Scan for the cell matching the given text and deliver its (X, Y) coordinate at center. 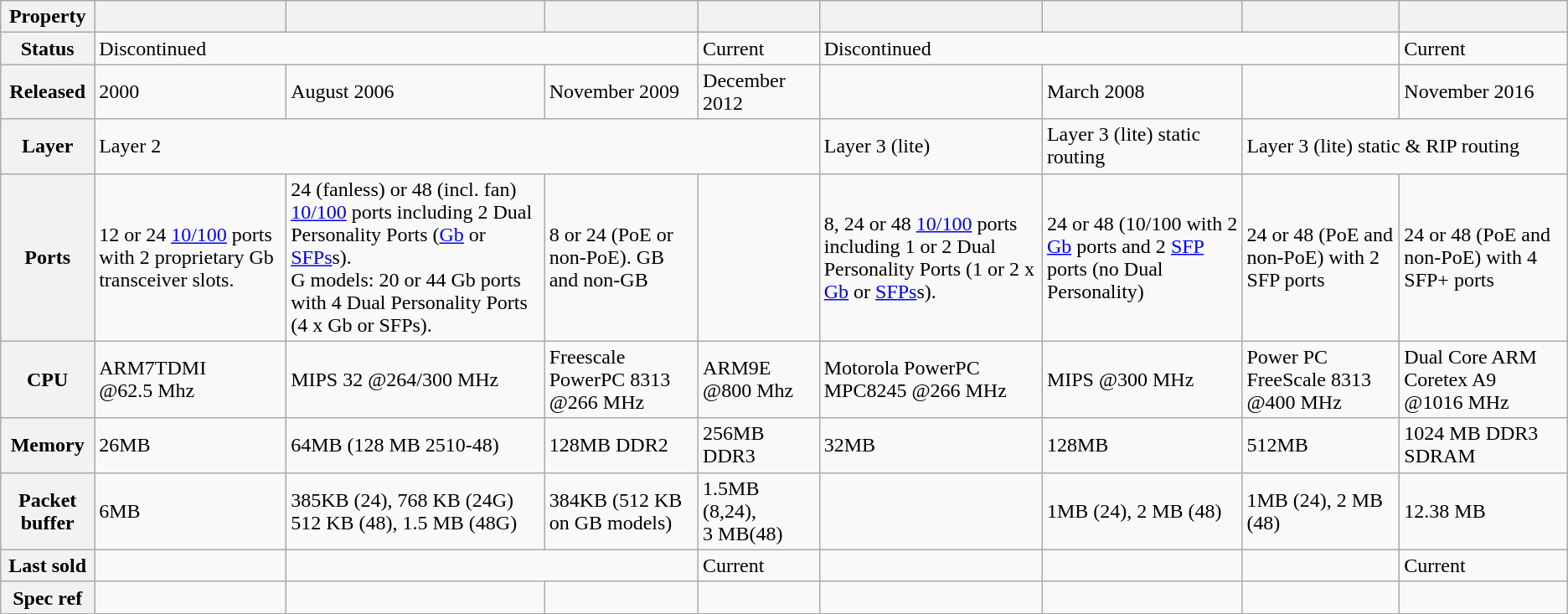
32MB (931, 446)
24 or 48 (PoE and non-PoE) with 2 SFP ports (1321, 257)
Property (48, 17)
ARM7TDMI @62.5 Mhz (191, 379)
Layer (48, 146)
Layer 2 (457, 146)
2000 (191, 92)
Memory (48, 446)
Layer 3 (lite) static routing (1142, 146)
November 2009 (622, 92)
ARM9E @800 Mhz (759, 379)
December 2012 (759, 92)
1.5MB (8,24), 3 MB(48) (759, 511)
MIPS @300 MHz (1142, 379)
64MB (128 MB 2510-48) (415, 446)
Packet buffer (48, 511)
12 or 24 10/100 ports with 2 proprietary Gb transceiver slots. (191, 257)
Spec ref (48, 597)
November 2016 (1483, 92)
128MB DDR2 (622, 446)
8 or 24 (PoE or non-PoE). GB and non-GB (622, 257)
8, 24 or 48 10/100 ports including 1 or 2 Dual Personality Ports (1 or 2 x Gb or SFPss). (931, 257)
Ports (48, 257)
Layer 3 (lite) (931, 146)
CPU (48, 379)
Dual Core ARM Coretex A9 @1016 MHz (1483, 379)
Status (48, 49)
Motorola PowerPC MPC8245 @266 MHz (931, 379)
1024 MB DDR3 SDRAM (1483, 446)
128MB (1142, 446)
MIPS 32 @264/300 MHz (415, 379)
Power PC FreeScale 8313 @400 MHz (1321, 379)
384KB (512 KB on GB models) (622, 511)
26MB (191, 446)
Released (48, 92)
12.38 MB (1483, 511)
Freescale PowerPC 8313 @266 MHz (622, 379)
256MB DDR3 (759, 446)
March 2008 (1142, 92)
385KB (24), 768 KB (24G)512 KB (48), 1.5 MB (48G) (415, 511)
512MB (1321, 446)
Last sold (48, 565)
6MB (191, 511)
24 or 48 (10/100 with 2 Gb ports and 2 SFP ports (no Dual Personality) (1142, 257)
August 2006 (415, 92)
24 or 48 (PoE and non-PoE) with 4 SFP+ ports (1483, 257)
Layer 3 (lite) static & RIP routing (1405, 146)
